Scan for the cell matching the given text and deliver its [X, Y] coordinate at center. 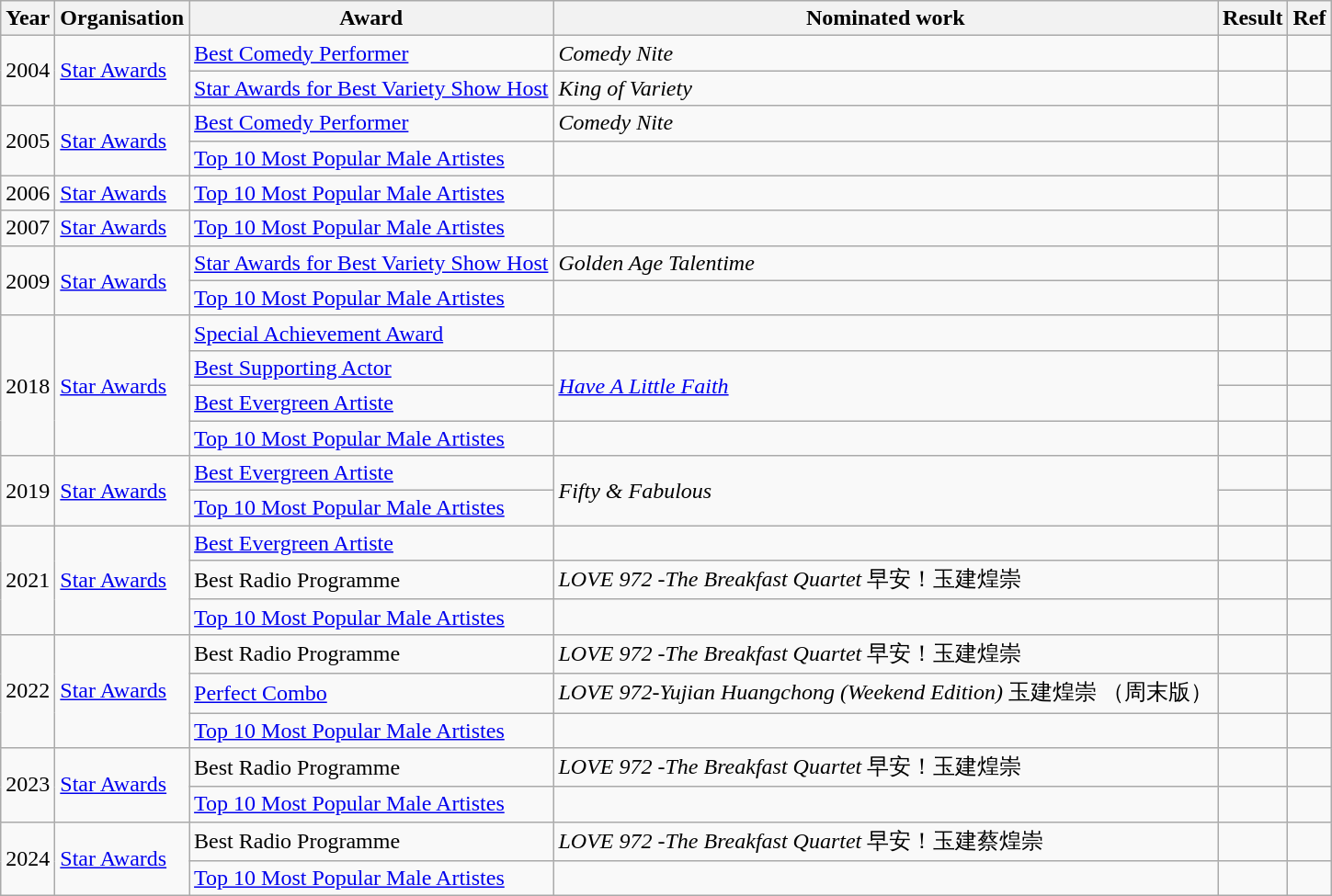
Organisation [122, 18]
Nominated work [886, 18]
2006 [28, 193]
2005 [28, 141]
LOVE 972 -The Breakfast Quartet 早安！玉建蔡煌崇 [886, 842]
2023 [28, 785]
2018 [28, 385]
Award [371, 18]
2004 [28, 71]
LOVE 972-Yujian Huangchong (Weekend Edition) 玉建煌崇 （周末版） [886, 693]
Golden Age Talentime [886, 263]
Have A Little Faith [886, 385]
Special Achievement Award [371, 333]
Best Supporting Actor [371, 368]
2019 [28, 491]
Perfect Combo [371, 693]
2007 [28, 228]
2009 [28, 280]
2021 [28, 581]
Ref [1309, 18]
2022 [28, 691]
Year [28, 18]
Fifty & Fabulous [886, 491]
Result [1253, 18]
King of Variety [886, 88]
2024 [28, 858]
